Pinpoint the cell where the given text exists, returning its [X, Y] midpoint coordinate. 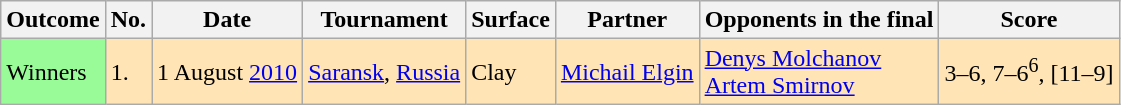
Outcome [53, 20]
Clay [511, 72]
Opponents in the final [819, 20]
Tournament [384, 20]
Date [228, 20]
Winners [53, 72]
Michail Elgin [627, 72]
3–6, 7–66, [11–9] [1029, 72]
No. [128, 20]
Surface [511, 20]
Score [1029, 20]
Denys Molchanov Artem Smirnov [819, 72]
Saransk, Russia [384, 72]
1. [128, 72]
Partner [627, 20]
1 August 2010 [228, 72]
